Capture the cell that displays the provided text and extract its [x, y] central coordinate. 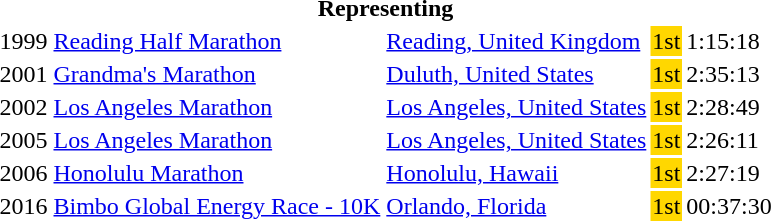
Reading Half Marathon [217, 41]
Honolulu Marathon [217, 173]
Duluth, United States [516, 74]
Grandma's Marathon [217, 74]
Honolulu, Hawaii [516, 173]
Bimbo Global Energy Race - 10K [217, 206]
Reading, United Kingdom [516, 41]
Orlando, Florida [516, 206]
